Determine the [x, y] coordinate at the center of the cell enclosing the given text.  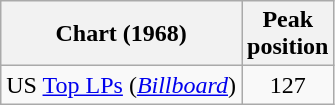
Chart (1968) [122, 34]
127 [288, 85]
US Top LPs (Billboard) [122, 85]
Peakposition [288, 34]
